For the text-containing cell, return its midpoint in (x, y) coordinate format. 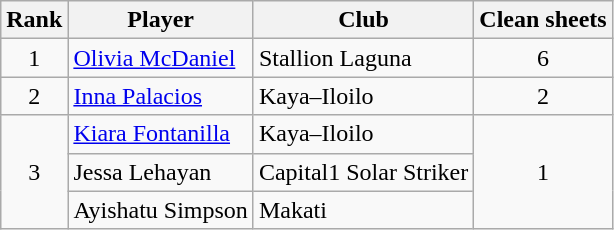
Olivia McDaniel (161, 58)
Jessa Lehayan (161, 172)
Capital1 Solar Striker (363, 172)
Inna Palacios (161, 96)
Makati (363, 210)
Stallion Laguna (363, 58)
Ayishatu Simpson (161, 210)
Rank (34, 20)
3 (34, 172)
Player (161, 20)
6 (543, 58)
Kiara Fontanilla (161, 134)
Club (363, 20)
Clean sheets (543, 20)
